Provide the [x, y] coordinate of the cell's center where the given text is located.  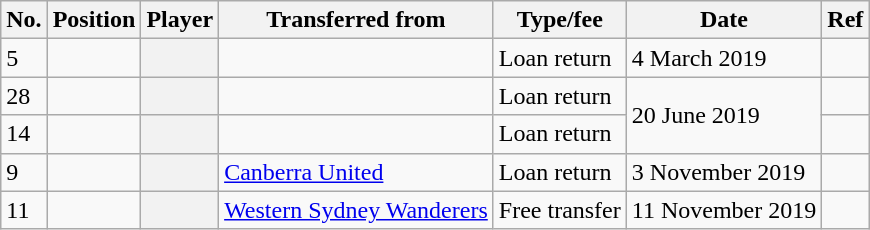
No. [24, 20]
3 November 2019 [724, 172]
11 November 2019 [724, 210]
Type/fee [560, 20]
5 [24, 58]
Date [724, 20]
Position [94, 20]
Canberra United [356, 172]
11 [24, 210]
Ref [846, 20]
Free transfer [560, 210]
4 March 2019 [724, 58]
20 June 2019 [724, 115]
9 [24, 172]
Western Sydney Wanderers [356, 210]
28 [24, 96]
Player [180, 20]
Transferred from [356, 20]
14 [24, 134]
